Search for the cell housing the specified text and yield its [x, y] center coordinate. 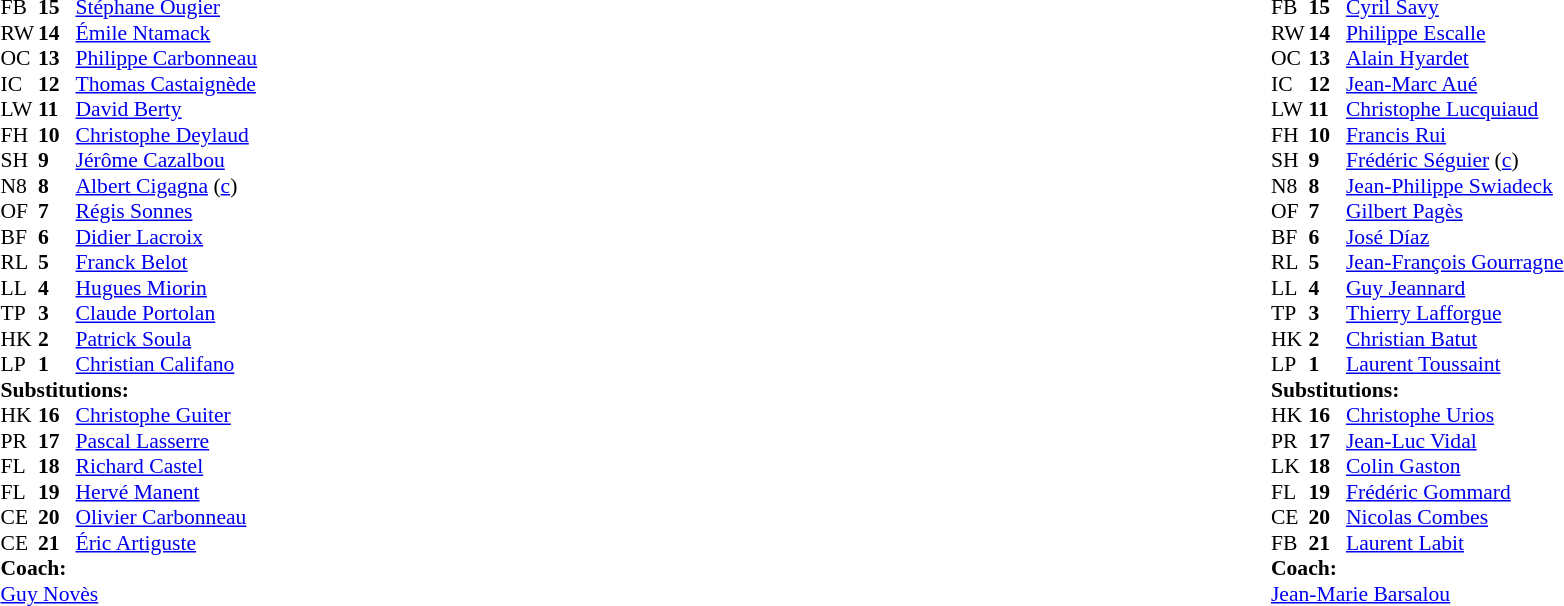
Pascal Lasserre [167, 441]
Olivier Carbonneau [167, 517]
Jean-François Gourragne [1455, 263]
Christian Califano [167, 365]
Frédéric Gommard [1455, 492]
Jérôme Cazalbou [167, 161]
Christophe Deylaud [167, 135]
Jean-Marc Aué [1455, 84]
Philippe Carbonneau [167, 59]
Alain Hyardet [1455, 59]
Hervé Manent [167, 492]
Régis Sonnes [167, 211]
Guy Jeannard [1455, 288]
Christophe Lucquiaud [1455, 109]
Claude Portolan [167, 313]
Jean-Philippe Swiadeck [1455, 186]
Émile Ntamack [167, 33]
Richard Castel [167, 467]
Franck Belot [167, 263]
Christophe Urios [1455, 415]
Laurent Labit [1455, 543]
David Berty [167, 109]
Nicolas Combes [1455, 517]
Colin Gaston [1455, 467]
Christian Batut [1455, 339]
Laurent Toussaint [1455, 365]
Frédéric Séguier (c) [1455, 161]
Thierry Lafforgue [1455, 313]
Thomas Castaignède [167, 84]
Didier Lacroix [167, 237]
Christophe Guiter [167, 415]
Gilbert Pagès [1455, 211]
Hugues Miorin [167, 288]
Jean-Luc Vidal [1455, 441]
Patrick Soula [167, 339]
Éric Artiguste [167, 543]
Philippe Escalle [1455, 33]
FB [1290, 543]
LK [1290, 467]
Francis Rui [1455, 135]
Albert Cigagna (c) [167, 186]
José Díaz [1455, 237]
